Capture the cell that displays the provided text and extract its [X, Y] central coordinate. 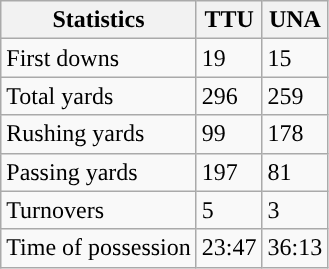
Statistics [99, 20]
23:47 [229, 248]
296 [229, 96]
Turnovers [99, 210]
Rushing yards [99, 134]
36:13 [295, 248]
197 [229, 172]
99 [229, 134]
3 [295, 210]
Total yards [99, 96]
Passing yards [99, 172]
Time of possession [99, 248]
178 [295, 134]
5 [229, 210]
TTU [229, 20]
First downs [99, 58]
19 [229, 58]
81 [295, 172]
15 [295, 58]
UNA [295, 20]
259 [295, 96]
